Detect which cell encompasses the target text, then output its [X, Y] center coordinate. 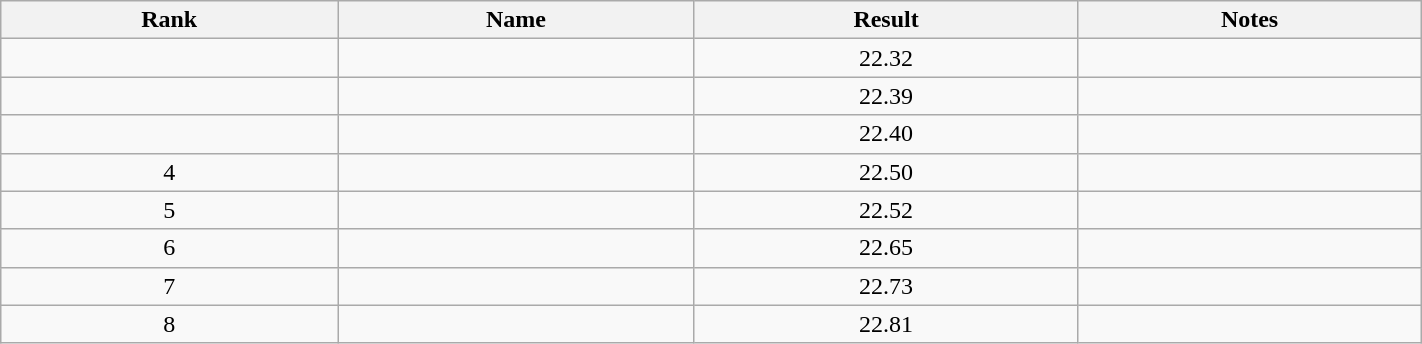
Rank [170, 20]
6 [170, 248]
22.52 [886, 210]
22.50 [886, 172]
Result [886, 20]
8 [170, 324]
22.39 [886, 96]
Notes [1250, 20]
22.65 [886, 248]
22.73 [886, 286]
22.32 [886, 58]
Name [516, 20]
22.81 [886, 324]
4 [170, 172]
5 [170, 210]
22.40 [886, 134]
7 [170, 286]
